Find where the given text appears and provide that cell's center as [x, y] coordinate. 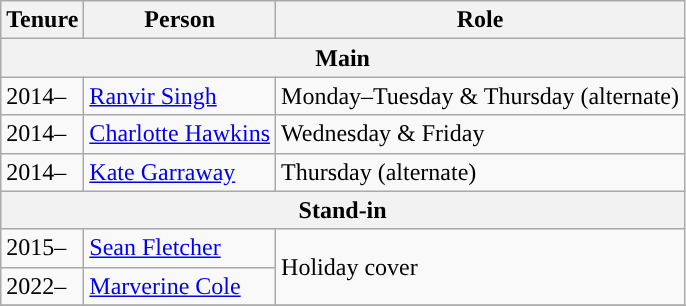
Marverine Cole [180, 286]
Main [343, 58]
Holiday cover [480, 267]
Tenure [42, 20]
Monday–Tuesday & Thursday (alternate) [480, 96]
2022– [42, 286]
Sean Fletcher [180, 248]
Charlotte Hawkins [180, 134]
Kate Garraway [180, 172]
Stand-in [343, 210]
Role [480, 20]
Ranvir Singh [180, 96]
2015– [42, 248]
Wednesday & Friday [480, 134]
Person [180, 20]
Thursday (alternate) [480, 172]
